Search for the cell housing the specified text and yield its (X, Y) center coordinate. 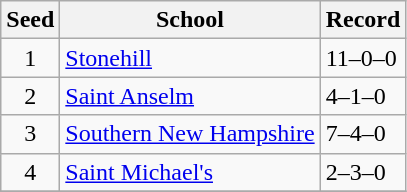
Saint Anselm (190, 96)
11–0–0 (363, 58)
Seed (30, 20)
Southern New Hampshire (190, 134)
4 (30, 172)
1 (30, 58)
3 (30, 134)
Saint Michael's (190, 172)
Record (363, 20)
Stonehill (190, 58)
7–4–0 (363, 134)
2–3–0 (363, 172)
2 (30, 96)
4–1–0 (363, 96)
School (190, 20)
